Detect which cell encompasses the target text, then output its [x, y] center coordinate. 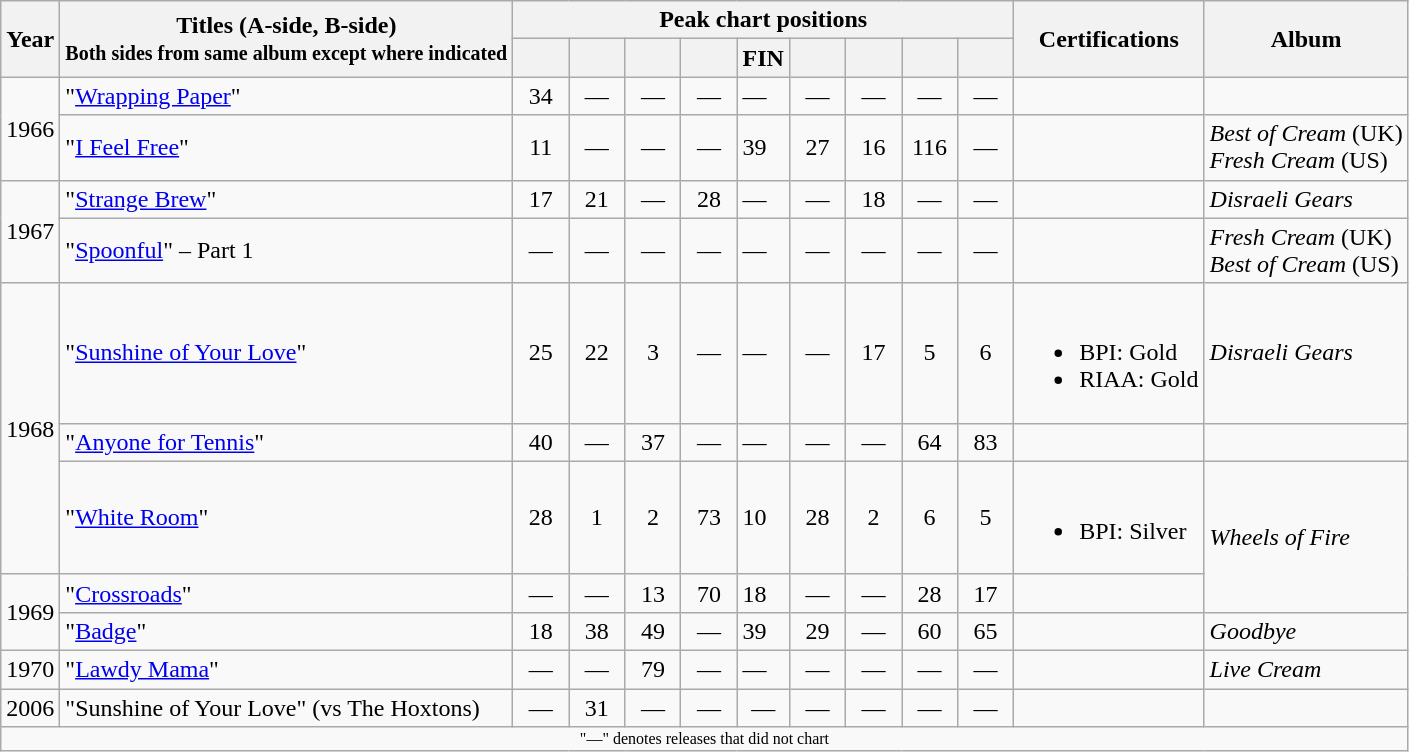
22 [597, 353]
"—" denotes releases that did not chart [704, 739]
29 [817, 631]
10 [763, 518]
"Crossroads" [286, 593]
1970 [30, 669]
"Badge" [286, 631]
1966 [30, 128]
49 [653, 631]
13 [653, 593]
FIN [763, 58]
"White Room" [286, 518]
"Anyone for Tennis" [286, 442]
83 [986, 442]
37 [653, 442]
79 [653, 669]
60 [930, 631]
Year [30, 39]
31 [597, 707]
116 [930, 148]
Fresh Cream (UK)Best of Cream (US) [1306, 250]
Album [1306, 39]
Titles (A-side, B-side)Both sides from same album except where indicated [286, 39]
"I Feel Free" [286, 148]
Live Cream [1306, 669]
11 [541, 148]
Wheels of Fire [1306, 536]
"Lawdy Mama" [286, 669]
Certifications [1109, 39]
"Sunshine of Your Love" (vs The Hoxtons) [286, 707]
Best of Cream (UK)Fresh Cream (US) [1306, 148]
73 [709, 518]
Peak chart positions [764, 20]
21 [597, 199]
2006 [30, 707]
38 [597, 631]
"Sunshine of Your Love" [286, 353]
1 [597, 518]
"Spoonful" – Part 1 [286, 250]
1967 [30, 232]
25 [541, 353]
Goodbye [1306, 631]
1968 [30, 428]
70 [709, 593]
64 [930, 442]
3 [653, 353]
BPI: GoldRIAA: Gold [1109, 353]
65 [986, 631]
"Wrapping Paper" [286, 96]
16 [873, 148]
BPI: Silver [1109, 518]
"Strange Brew" [286, 199]
1969 [30, 612]
27 [817, 148]
40 [541, 442]
34 [541, 96]
